Scan for the cell matching the given text and deliver its (X, Y) coordinate at center. 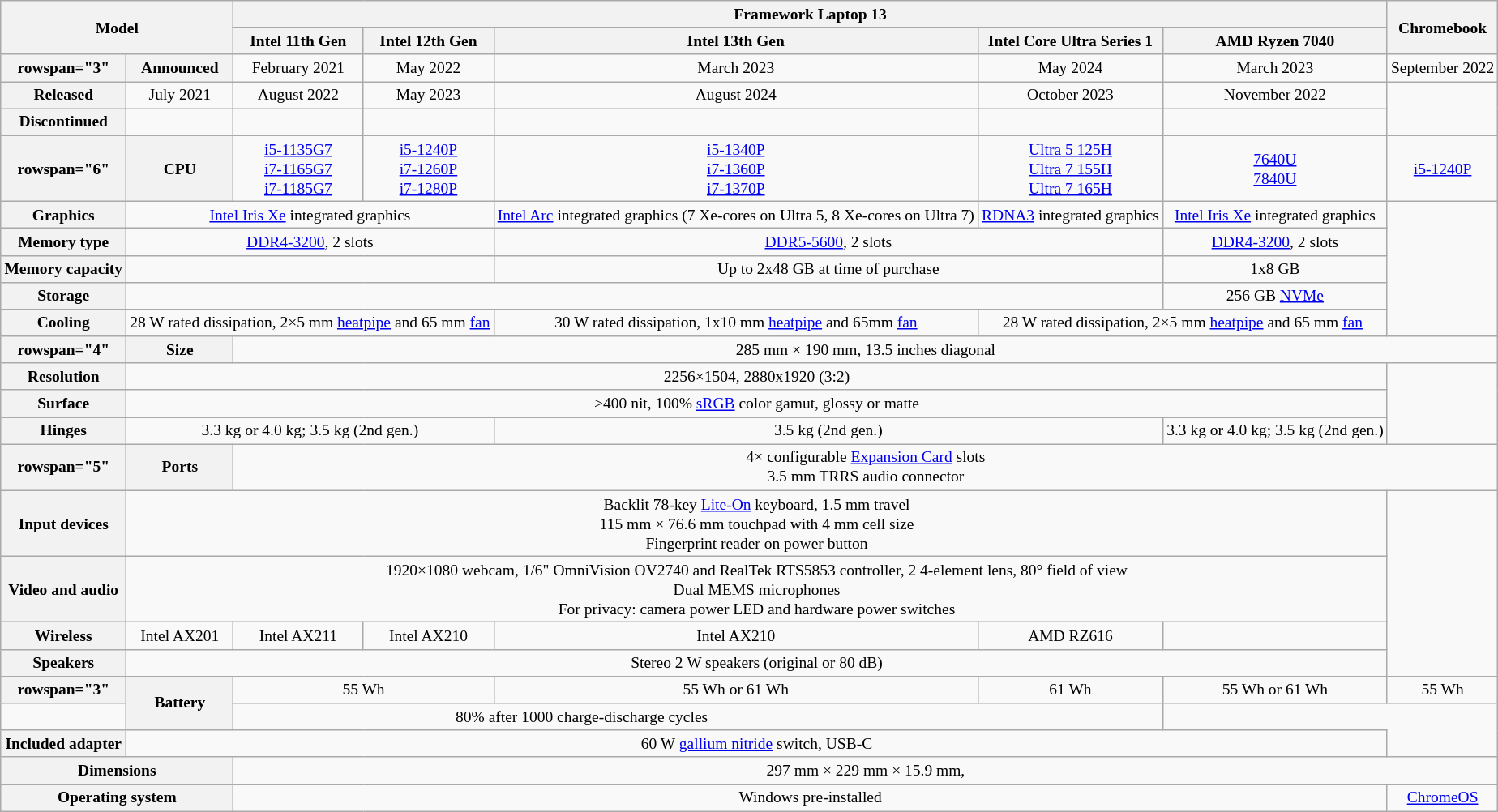
297 mm × 229 mm × 15.9 mm, (866, 770)
Video and audio (63, 590)
61 Wh (1070, 689)
RDNA3 integrated graphics (1070, 214)
Up to 2x48 GB at time of purchase (828, 269)
Surface (63, 404)
Cooling (63, 323)
4× configurable Expansion Card slots3.5 mm TRRS audio connector (866, 467)
Chromebook (1443, 28)
Intel Arc integrated graphics (7 Xe-cores on Ultra 5, 8 Xe-cores on Ultra 7) (736, 214)
Ultra 5 125HUltra 7 155HUltra 7 165H (1070, 169)
1x8 GB (1274, 269)
May 2023 (428, 96)
i5-1240P (1443, 169)
256 GB NVMe (1274, 295)
Memory type (63, 241)
7640U7840U (1274, 169)
August 2022 (298, 96)
Announced (180, 68)
Hinges (63, 431)
rowspan="5" (63, 467)
Intel Core Ultra Series 1 (1070, 41)
Speakers (63, 663)
i5-1340Pi7-1360Pi7-1370P (736, 169)
Intel 12th Gen (428, 41)
Memory capacity (63, 269)
DDR5-5600, 2 slots (828, 241)
August 2024 (736, 96)
Dimensions (117, 770)
Framework Laptop 13 (811, 15)
Intel AX211 (298, 635)
rowspan="4" (63, 350)
Battery (180, 703)
Stereo 2 W speakers (original or 80 dB) (757, 663)
Size (180, 350)
3.5 kg (2nd gen.) (828, 431)
285 mm × 190 mm, 13.5 inches diagonal (866, 350)
Storage (63, 295)
November 2022 (1274, 96)
Model (117, 28)
Backlit 78-key Lite-On keyboard, 1.5 mm travel115 mm × 76.6 mm touchpad with 4 mm cell sizeFingerprint reader on power button (757, 524)
Intel 13th Gen (736, 41)
30 W rated dissipation, 1x10 mm heatpipe and 65mm fan (736, 323)
May 2022 (428, 68)
2256×1504, 2880x1920 (3:2) (757, 376)
Intel AX201 (180, 635)
60 W gallium nitride switch, USB-C (757, 744)
Released (63, 96)
October 2023 (1070, 96)
i5-1240Pi7-1260Pi7-1280P (428, 169)
July 2021 (180, 96)
May 2024 (1070, 68)
i5-1135G7i7-1165G7i7-1185G7 (298, 169)
CPU (180, 169)
ChromeOS (1443, 797)
>400 nit, 100% sRGB color gamut, glossy or matte (757, 404)
Resolution (63, 376)
Ports (180, 467)
Included adapter (63, 744)
AMD RZ616 (1070, 635)
September 2022 (1443, 68)
Operating system (117, 797)
Intel 11th Gen (298, 41)
rowspan="6" (63, 169)
AMD Ryzen 7040 (1274, 41)
Input devices (63, 524)
Graphics (63, 214)
80% after 1000 charge-discharge cycles (582, 716)
Windows pre-installed (811, 797)
Discontinued (63, 122)
Wireless (63, 635)
February 2021 (298, 68)
